Detect which cell encompasses the target text, then output its [X, Y] center coordinate. 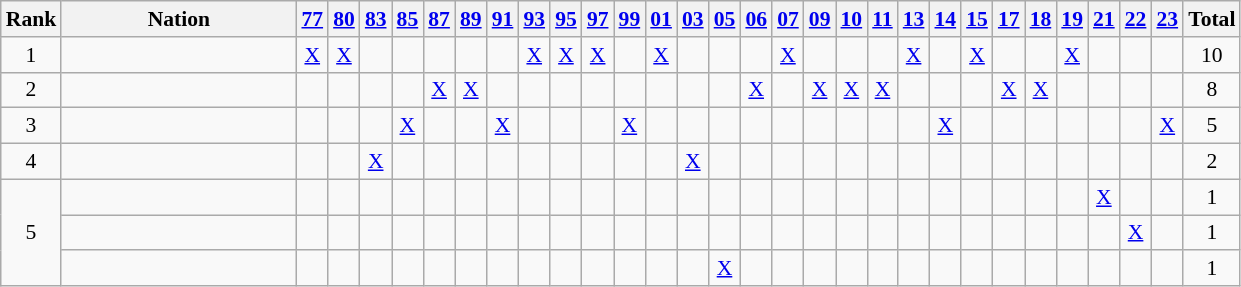
93 [534, 19]
01 [661, 19]
Nation [178, 19]
15 [977, 19]
Total [1212, 19]
91 [503, 19]
21 [1104, 19]
23 [1167, 19]
07 [788, 19]
17 [1009, 19]
3 [32, 126]
4 [32, 162]
09 [820, 19]
11 [882, 19]
06 [756, 19]
95 [566, 19]
14 [945, 19]
80 [344, 19]
99 [630, 19]
89 [471, 19]
87 [439, 19]
85 [408, 19]
22 [1136, 19]
18 [1041, 19]
05 [725, 19]
97 [598, 19]
77 [312, 19]
19 [1072, 19]
8 [1212, 90]
Rank [32, 19]
13 [914, 19]
83 [376, 19]
03 [693, 19]
